Return the [x, y] coordinate for the center point of the cell that contains the specified text.  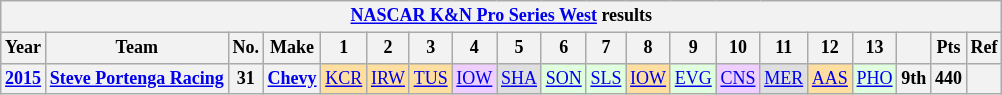
11 [784, 48]
Ref [984, 48]
6 [564, 48]
Chevy [292, 78]
SON [564, 78]
NASCAR K&N Pro Series West results [502, 16]
SLS [606, 78]
CNS [738, 78]
Steve Portenga Racing [136, 78]
31 [246, 78]
MER [784, 78]
SHA [520, 78]
No. [246, 48]
440 [949, 78]
5 [520, 48]
AAS [830, 78]
TUS [430, 78]
13 [874, 48]
Year [24, 48]
EVG [693, 78]
2 [388, 48]
2015 [24, 78]
1 [344, 48]
12 [830, 48]
KCR [344, 78]
9th [914, 78]
9 [693, 48]
Make [292, 48]
7 [606, 48]
3 [430, 48]
Pts [949, 48]
Team [136, 48]
IRW [388, 78]
10 [738, 48]
4 [474, 48]
PHO [874, 78]
8 [648, 48]
